Locate the cell with the specified text and output its (x, y) center coordinate. 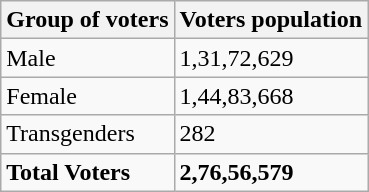
Female (88, 96)
Total Voters (88, 172)
Voters population (271, 20)
Male (88, 58)
1,44,83,668 (271, 96)
Group of voters (88, 20)
1,31,72,629 (271, 58)
2,76,56,579 (271, 172)
282 (271, 134)
Transgenders (88, 134)
